Extract the (X, Y) coordinate from the center of the cell holding the provided text.  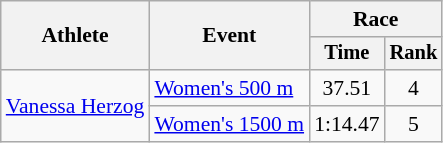
Rank (414, 54)
5 (414, 124)
1:14.47 (346, 124)
Athlete (76, 36)
Vanessa Herzog (76, 106)
Race (376, 19)
4 (414, 88)
Women's 500 m (229, 88)
37.51 (346, 88)
Event (229, 36)
Time (346, 54)
Women's 1500 m (229, 124)
